Return the (X, Y) coordinate for the center point of the cell that contains the specified text.  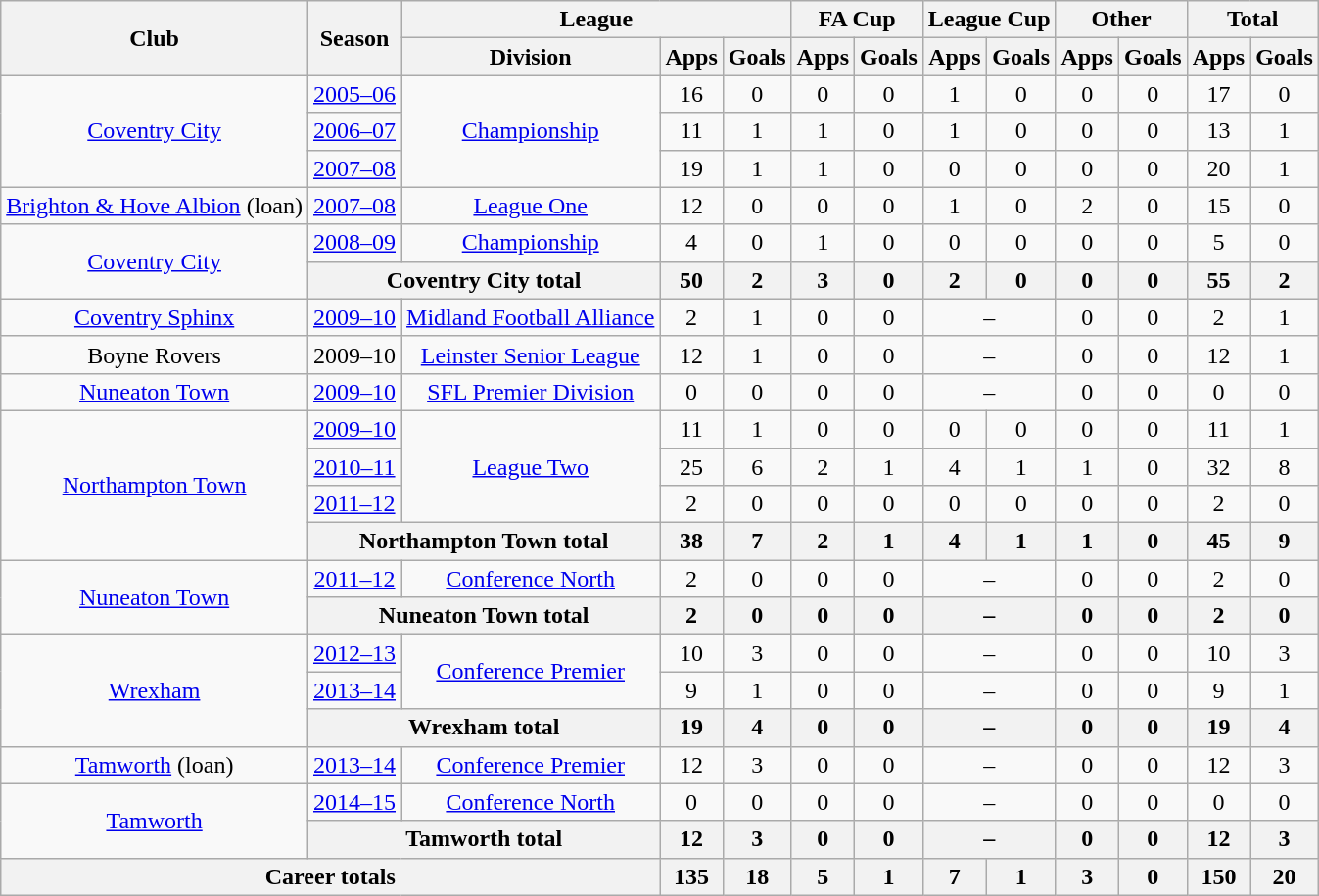
Boyne Rovers (155, 354)
45 (1218, 542)
32 (1218, 467)
50 (691, 280)
18 (757, 876)
Northampton Town total (484, 542)
2010–11 (354, 467)
SFL Premier Division (531, 392)
Midland Football Alliance (531, 317)
2014–15 (354, 802)
Division (531, 57)
Tamworth total (484, 839)
Nuneaton Town total (484, 616)
Leinster Senior League (531, 354)
25 (691, 467)
2008–09 (354, 243)
Tamworth (loan) (155, 765)
FA Cup (857, 20)
Brighton & Hove Albion (loan) (155, 206)
Coventry Sphinx (155, 317)
Total (1252, 20)
Wrexham total (484, 728)
League One (531, 206)
6 (757, 467)
League Cup (989, 20)
15 (1218, 206)
55 (1218, 280)
Season (354, 38)
13 (1218, 131)
135 (691, 876)
Tamworth (155, 821)
8 (1285, 467)
17 (1218, 94)
League (597, 20)
Other (1121, 20)
Coventry City total (484, 280)
League Two (531, 466)
2005–06 (354, 94)
Career totals (331, 876)
16 (691, 94)
38 (691, 542)
Wrexham (155, 690)
150 (1218, 876)
2012–13 (354, 653)
Club (155, 38)
Northampton Town (155, 485)
2006–07 (354, 131)
